Return the [X, Y] coordinate for the center point of the cell that contains the specified text.  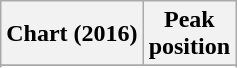
Peakposition [189, 34]
Chart (2016) [72, 34]
